Provide the [X, Y] coordinate of the cell's center where the given text is located.  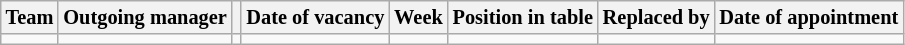
Outgoing manager [144, 17]
Position in table [523, 17]
Date of appointment [808, 17]
Replaced by [656, 17]
Date of vacancy [315, 17]
Week [418, 17]
Team [30, 17]
